Locate the cell with the specified text and output its (X, Y) center coordinate. 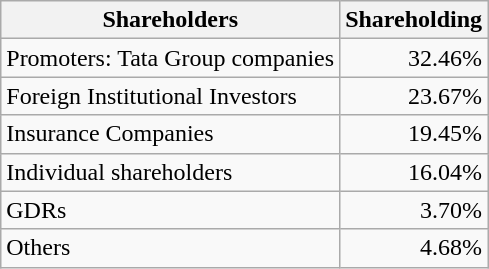
16.04% (414, 172)
Shareholding (414, 20)
19.45% (414, 134)
3.70% (414, 210)
Insurance Companies (170, 134)
4.68% (414, 248)
Shareholders (170, 20)
Others (170, 248)
Promoters: Tata Group companies (170, 58)
Individual shareholders (170, 172)
32.46% (414, 58)
Foreign Institutional Investors (170, 96)
23.67% (414, 96)
GDRs (170, 210)
